Return the (x, y) coordinate for the center point of the cell that contains the specified text.  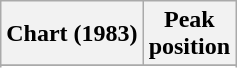
Peakposition (189, 34)
Chart (1983) (72, 34)
